Return (X, Y) of the center of cell containing provided text 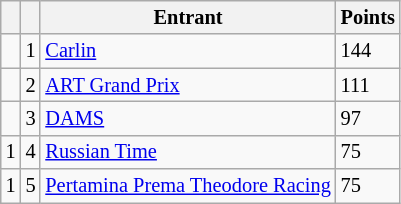
Entrant (188, 17)
5 (31, 186)
97 (368, 118)
DAMS (188, 118)
111 (368, 85)
ART Grand Prix (188, 85)
Points (368, 17)
144 (368, 51)
Carlin (188, 51)
Pertamina Prema Theodore Racing (188, 186)
4 (31, 152)
Russian Time (188, 152)
2 (31, 85)
3 (31, 118)
